Capture the cell that displays the provided text and extract its [X, Y] central coordinate. 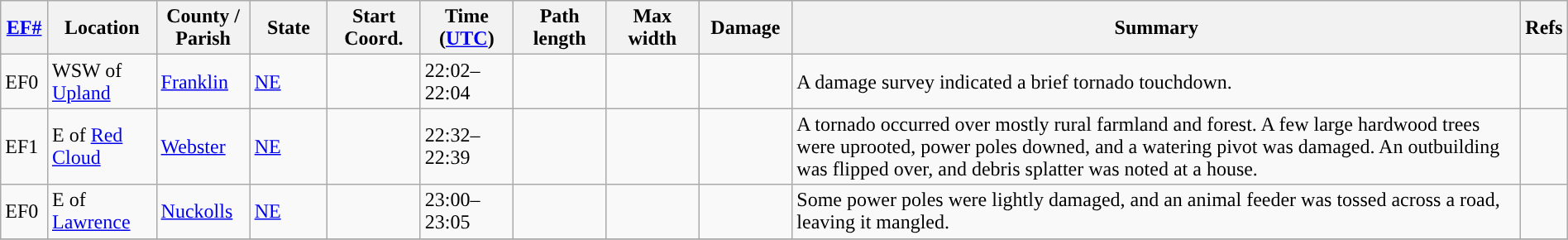
Damage [746, 28]
Summary [1156, 28]
Franklin [203, 81]
22:02–22:04 [466, 81]
23:00–23:05 [466, 212]
22:32–22:39 [466, 146]
County / Parish [203, 28]
Start Coord. [374, 28]
Time (UTC) [466, 28]
E of Red Cloud [102, 146]
Refs [1545, 28]
E of Lawrence [102, 212]
Some power poles were lightly damaged, and an animal feeder was tossed across a road, leaving it mangled. [1156, 212]
WSW of Upland [102, 81]
Nuckolls [203, 212]
Location [102, 28]
Path length [560, 28]
EF1 [25, 146]
State [289, 28]
EF# [25, 28]
Webster [203, 146]
A damage survey indicated a brief tornado touchdown. [1156, 81]
Max width [653, 28]
